Provide the [X, Y] coordinate of the cell's center where the given text is located.  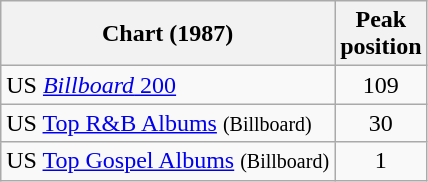
Peakposition [381, 34]
Chart (1987) [168, 34]
US Billboard 200 [168, 85]
30 [381, 123]
US Top Gospel Albums (Billboard) [168, 161]
1 [381, 161]
109 [381, 85]
US Top R&B Albums (Billboard) [168, 123]
